Find where the given text appears and provide that cell's center as (X, Y) coordinate. 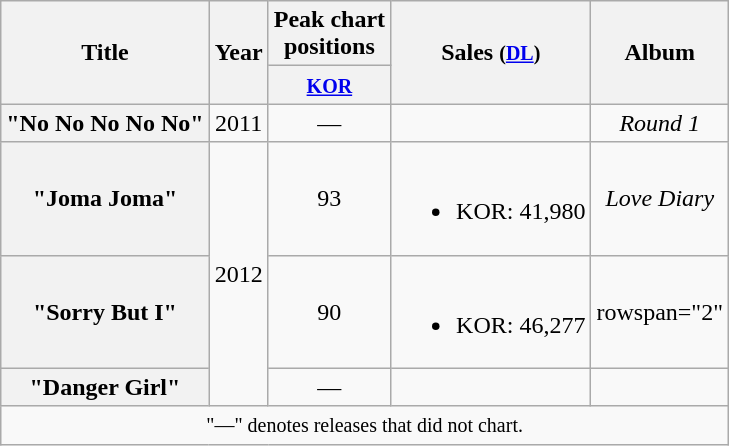
"—" denotes releases that did not chart. (365, 425)
"Danger Girl" (105, 387)
Year (238, 52)
Title (105, 52)
Round 1 (660, 123)
rowspan="2" (660, 312)
KOR (329, 85)
Peak chart positions (329, 34)
93 (329, 198)
90 (329, 312)
"No No No No No" (105, 123)
"Sorry But I" (105, 312)
KOR: 41,980 (491, 198)
"Joma Joma" (105, 198)
Sales (DL) (491, 52)
2012 (238, 274)
Love Diary (660, 198)
Album (660, 52)
2011 (238, 123)
KOR: 46,277 (491, 312)
